Find where the given text appears and provide that cell's center as (x, y) coordinate. 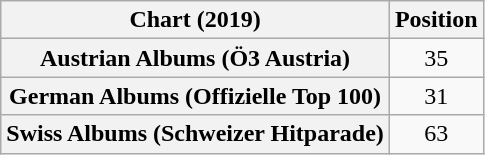
Austrian Albums (Ö3 Austria) (196, 58)
31 (436, 96)
German Albums (Offizielle Top 100) (196, 96)
Swiss Albums (Schweizer Hitparade) (196, 134)
Chart (2019) (196, 20)
Position (436, 20)
63 (436, 134)
35 (436, 58)
